For the text-containing cell, return its midpoint in [X, Y] coordinate format. 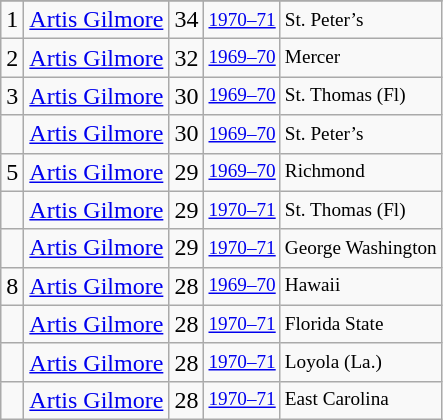
George Washington [360, 248]
34 [186, 20]
2 [12, 58]
3 [12, 96]
Richmond [360, 172]
5 [12, 172]
32 [186, 58]
1 [12, 20]
Mercer [360, 58]
8 [12, 286]
East Carolina [360, 400]
Florida State [360, 324]
Loyola (La.) [360, 362]
Hawaii [360, 286]
